Provide the (X, Y) coordinate of the cell's center where the given text is located.  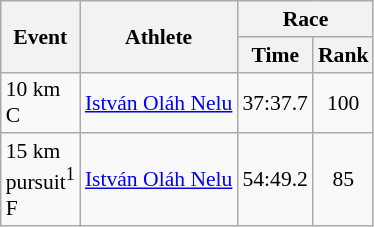
Event (40, 36)
Race (305, 19)
37:37.7 (274, 102)
100 (344, 102)
10 km C (40, 102)
Rank (344, 55)
85 (344, 180)
Time (274, 55)
Athlete (159, 36)
15 km pursuit1 F (40, 180)
54:49.2 (274, 180)
